Capture the cell that displays the provided text and extract its [X, Y] central coordinate. 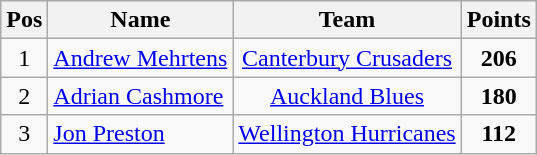
180 [498, 96]
3 [24, 134]
206 [498, 58]
Team [347, 20]
2 [24, 96]
Adrian Cashmore [140, 96]
Jon Preston [140, 134]
112 [498, 134]
Andrew Mehrtens [140, 58]
Canterbury Crusaders [347, 58]
Auckland Blues [347, 96]
Pos [24, 20]
Wellington Hurricanes [347, 134]
Points [498, 20]
Name [140, 20]
1 [24, 58]
